Identify which cell holds the provided text, then report its [X, Y] central coordinate. 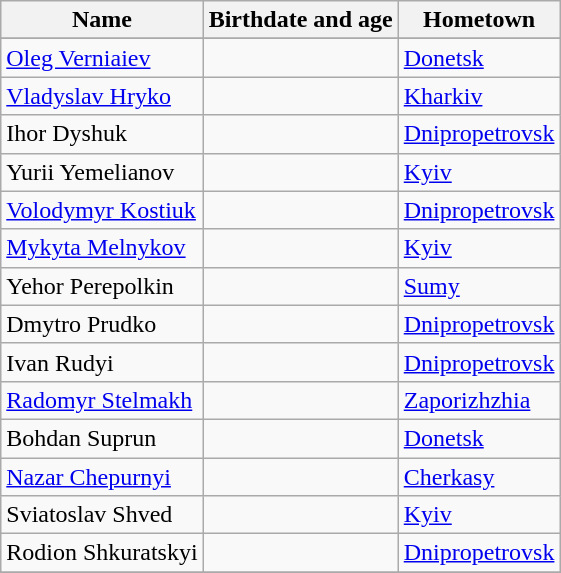
Mykyta Melnykov [102, 248]
Sviatoslav Shved [102, 515]
Dmytro Prudko [102, 324]
Birthdate and age [300, 20]
Sumy [479, 286]
Hometown [479, 20]
Radomyr Stelmakh [102, 400]
Name [102, 20]
Rodion Shkuratskyi [102, 553]
Oleg Verniaiev [102, 58]
Yurii Yemelianov [102, 172]
Cherkasy [479, 477]
Kharkiv [479, 96]
Yehor Perepolkin [102, 286]
Volodymyr Kostiuk [102, 210]
Bohdan Suprun [102, 438]
Ivan Rudyi [102, 362]
Ihor Dyshuk [102, 134]
Vladyslav Hryko [102, 96]
Zaporizhzhia [479, 400]
Nazar Chepurnyi [102, 477]
